For the text-containing cell, return its midpoint in (X, Y) coordinate format. 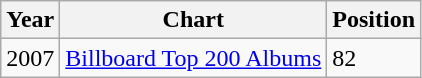
Billboard Top 200 Albums (194, 58)
Position (374, 20)
2007 (30, 58)
82 (374, 58)
Chart (194, 20)
Year (30, 20)
